Provide the (X, Y) coordinate of the cell's center where the given text is located.  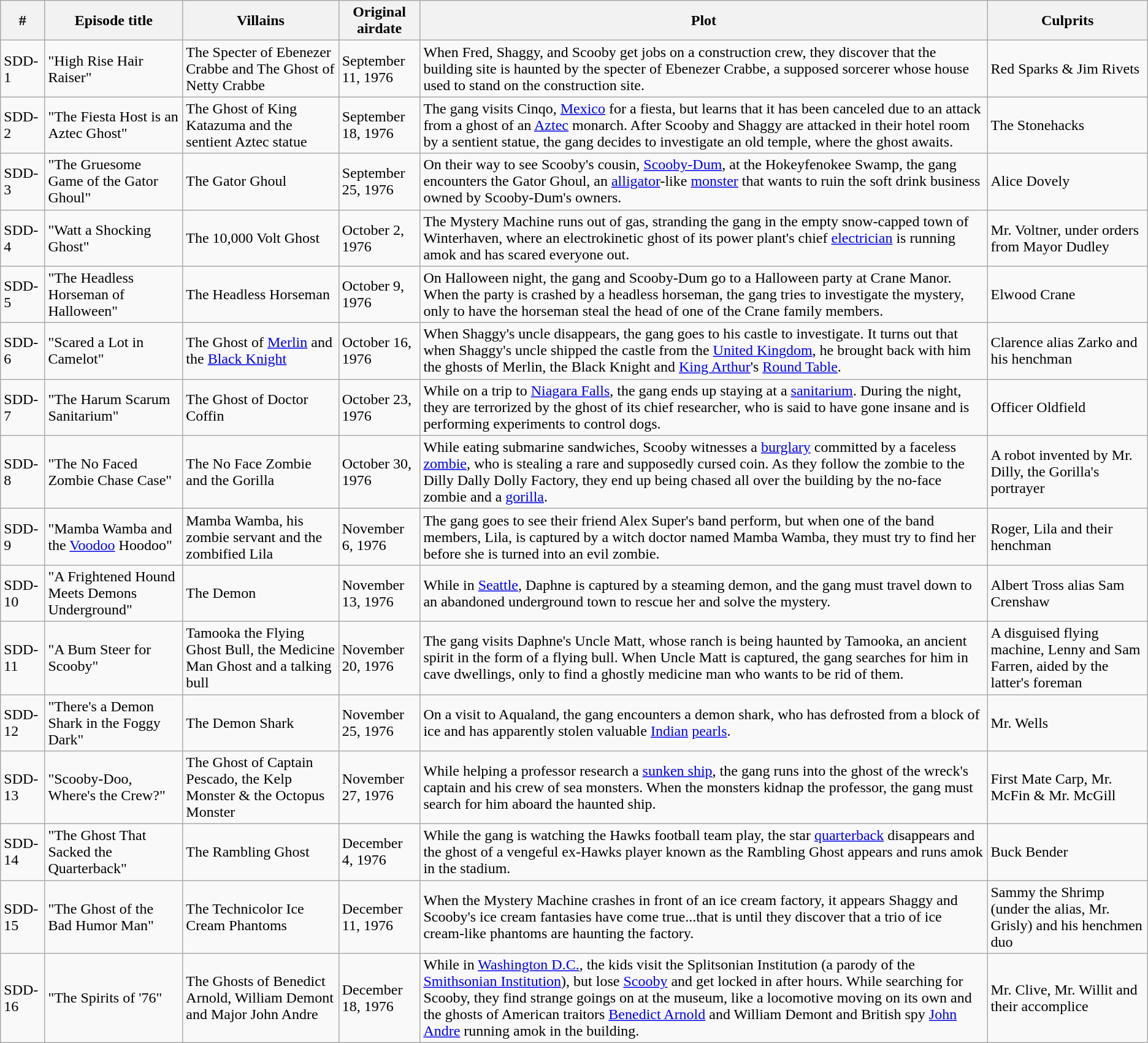
SDD-3 (23, 181)
The No Face Zombie and the Gorilla (261, 472)
SDD-1 (23, 69)
"The Ghost of the Bad Humor Man" (114, 917)
The Ghost of Merlin and the Black Knight (261, 351)
October 9, 1976 (379, 294)
SDD-7 (23, 407)
SDD-8 (23, 472)
Tamooka the Flying Ghost Bull, the Medicine Man Ghost and a talking bull (261, 657)
Villains (261, 21)
"There's a Demon Shark in the Foggy Dark" (114, 722)
Roger, Lila and their henchman (1067, 537)
December 4, 1976 (379, 852)
September 25, 1976 (379, 181)
The Specter of Ebenezer Crabbe and The Ghost of Netty Crabbe (261, 69)
Alice Dovely (1067, 181)
November 27, 1976 (379, 787)
SDD-16 (23, 998)
"The Harum Scarum Sanitarium" (114, 407)
SDD-10 (23, 593)
The Demon (261, 593)
The Ghost of King Katazuma and the sentient Aztec statue (261, 125)
"A Bum Steer for Scooby" (114, 657)
December 18, 1976 (379, 998)
Mr. Voltner, under orders from Mayor Dudley (1067, 238)
Plot (704, 21)
"The Fiesta Host is an Aztec Ghost" (114, 125)
The Ghost of Captain Pescado, the Kelp Monster & the Octopus Monster (261, 787)
October 23, 1976 (379, 407)
Red Sparks & Jim Rivets (1067, 69)
SDD-9 (23, 537)
October 2, 1976 (379, 238)
"Scooby-Doo, Where's the Crew?" (114, 787)
September 18, 1976 (379, 125)
SDD-2 (23, 125)
Albert Tross alias Sam Crenshaw (1067, 593)
The Demon Shark (261, 722)
The Ghosts of Benedict Arnold, William Demont and Major John Andre (261, 998)
"A Frightened Hound Meets Demons Underground" (114, 593)
September 11, 1976 (379, 69)
Buck Bender (1067, 852)
November 25, 1976 (379, 722)
Culprits (1067, 21)
SDD-11 (23, 657)
"Watt a Shocking Ghost" (114, 238)
"The Spirits of '76" (114, 998)
"The Ghost That Sacked the Quarterback" (114, 852)
SDD-6 (23, 351)
Mr. Wells (1067, 722)
The Technicolor Ice Cream Phantoms (261, 917)
SDD-14 (23, 852)
Elwood Crane (1067, 294)
"Scared a Lot in Camelot" (114, 351)
"Mamba Wamba and the Voodoo Hoodoo" (114, 537)
A robot invented by Mr. Dilly, the Gorilla's portrayer (1067, 472)
Clarence alias Zarko and his henchman (1067, 351)
"The Headless Horseman of Halloween" (114, 294)
Mamba Wamba, his zombie servant and the zombified Lila (261, 537)
SDD-15 (23, 917)
The Stonehacks (1067, 125)
Episode title (114, 21)
"The Gruesome Game of the Gator Ghoul" (114, 181)
The Gator Ghoul (261, 181)
December 11, 1976 (379, 917)
"High Rise Hair Raiser" (114, 69)
The Headless Horseman (261, 294)
SDD-4 (23, 238)
October 16, 1976 (379, 351)
Sammy the Shrimp (under the alias, Mr. Grisly) and his henchmen duo (1067, 917)
First Mate Carp, Mr. McFin & Mr. McGill (1067, 787)
# (23, 21)
Original airdate (379, 21)
November 20, 1976 (379, 657)
SDD-12 (23, 722)
The Ghost of Doctor Coffin (261, 407)
November 6, 1976 (379, 537)
November 13, 1976 (379, 593)
Officer Oldfield (1067, 407)
SDD-13 (23, 787)
Mr. Clive, Mr. Willit and their accomplice (1067, 998)
SDD-5 (23, 294)
October 30, 1976 (379, 472)
The Rambling Ghost (261, 852)
The 10,000 Volt Ghost (261, 238)
"The No Faced Zombie Chase Case" (114, 472)
A disguised flying machine, Lenny and Sam Farren, aided by the latter's foreman (1067, 657)
On a visit to Aqualand, the gang encounters a demon shark, who has defrosted from a block of ice and has apparently stolen valuable Indian pearls. (704, 722)
